Scan for the cell matching the given text and deliver its [x, y] coordinate at center. 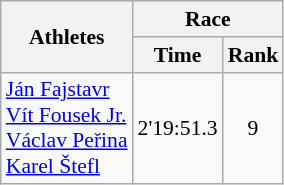
Race [208, 19]
Athletes [67, 36]
Time [178, 55]
2'19:51.3 [178, 128]
Ján FajstavrVít Fousek Jr.Václav PeřinaKarel Štefl [67, 128]
Rank [254, 55]
9 [254, 128]
